Scan for the cell matching the given text and deliver its [X, Y] coordinate at center. 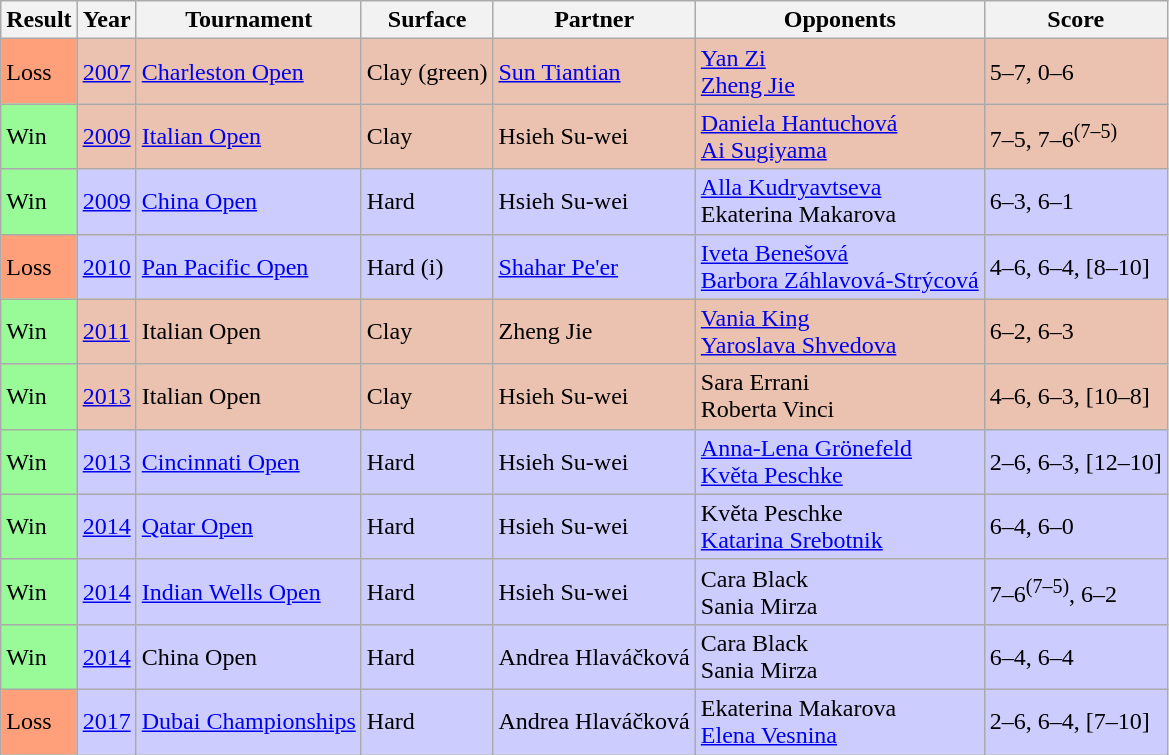
Zheng Jie [594, 332]
Indian Wells Open [248, 592]
Pan Pacific Open [248, 266]
Anna-Lena Grönefeld Květa Peschke [840, 462]
Score [1076, 20]
Yan Zi Zheng Jie [840, 72]
Clay (green) [427, 72]
Hard (i) [427, 266]
7–5, 7–6(7–5) [1076, 136]
Cincinnati Open [248, 462]
Qatar Open [248, 526]
6–3, 6–1 [1076, 202]
4–6, 6–3, [10–8] [1076, 396]
2–6, 6–3, [12–10] [1076, 462]
Partner [594, 20]
2007 [106, 72]
Iveta Benešová Barbora Záhlavová-Strýcová [840, 266]
Opponents [840, 20]
2010 [106, 266]
Daniela Hantuchová Ai Sugiyama [840, 136]
6–4, 6–4 [1076, 656]
Charleston Open [248, 72]
7–6(7–5), 6–2 [1076, 592]
Tournament [248, 20]
Surface [427, 20]
2017 [106, 722]
Year [106, 20]
Dubai Championships [248, 722]
4–6, 6–4, [8–10] [1076, 266]
Result [39, 20]
2011 [106, 332]
Vania King Yaroslava Shvedova [840, 332]
2–6, 6–4, [7–10] [1076, 722]
Sara Errani Roberta Vinci [840, 396]
6–2, 6–3 [1076, 332]
Květa Peschke Katarina Srebotnik [840, 526]
Shahar Pe'er [594, 266]
Alla Kudryavtseva Ekaterina Makarova [840, 202]
6–4, 6–0 [1076, 526]
Sun Tiantian [594, 72]
Ekaterina Makarova Elena Vesnina [840, 722]
5–7, 0–6 [1076, 72]
